Return [x, y] of the center of cell containing provided text 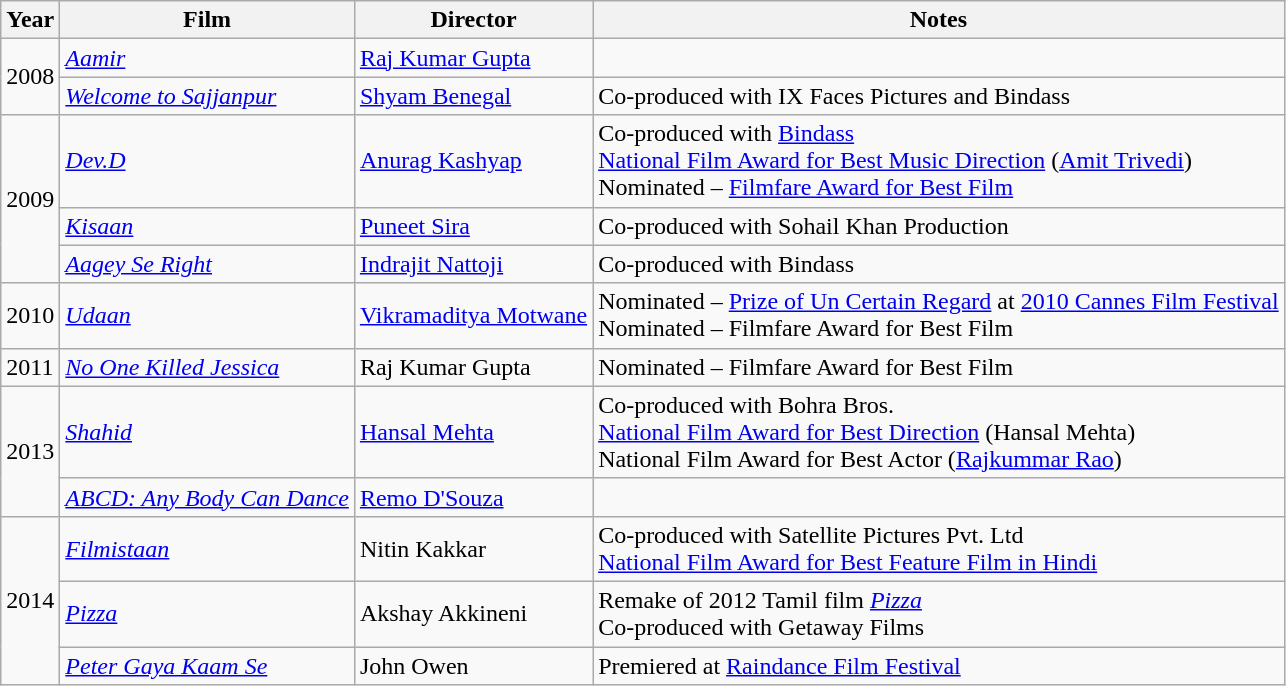
Director [473, 20]
Film [208, 20]
Udaan [208, 316]
2010 [30, 316]
Anurag Kashyap [473, 161]
Vikramaditya Motwane [473, 316]
2009 [30, 199]
Shahid [208, 432]
Nominated – Prize of Un Certain Regard at 2010 Cannes Film Festival Nominated – Filmfare Award for Best Film [939, 316]
Akshay Akkineni [473, 614]
Shyam Benegal [473, 96]
Co-produced with IX Faces Pictures and Bindass [939, 96]
2008 [30, 77]
Pizza [208, 614]
Remo D'Souza [473, 497]
Remake of 2012 Tamil film Pizza Co-produced with Getaway Films [939, 614]
No One Killed Jessica [208, 367]
2014 [30, 600]
Co-produced with Bohra Bros. National Film Award for Best Direction (Hansal Mehta) National Film Award for Best Actor (Rajkummar Rao) [939, 432]
2013 [30, 451]
ABCD: Any Body Can Dance [208, 497]
Peter Gaya Kaam Se [208, 665]
Premiered at Raindance Film Festival [939, 665]
Notes [939, 20]
Aamir [208, 58]
Aagey Se Right [208, 264]
Co-produced with Bindass [939, 264]
Year [30, 20]
Kisaan [208, 226]
Filmistaan [208, 548]
Nitin Kakkar [473, 548]
Co-produced with Bindass National Film Award for Best Music Direction (Amit Trivedi) Nominated – Filmfare Award for Best Film [939, 161]
Co-produced with Satellite Pictures Pvt. Ltd National Film Award for Best Feature Film in Hindi [939, 548]
Indrajit Nattoji [473, 264]
2011 [30, 367]
John Owen [473, 665]
Welcome to Sajjanpur [208, 96]
Hansal Mehta [473, 432]
Dev.D [208, 161]
Nominated – Filmfare Award for Best Film [939, 367]
Co-produced with Sohail Khan Production [939, 226]
Puneet Sira [473, 226]
